Provide the [x, y] coordinate of the cell's center where the given text is located.  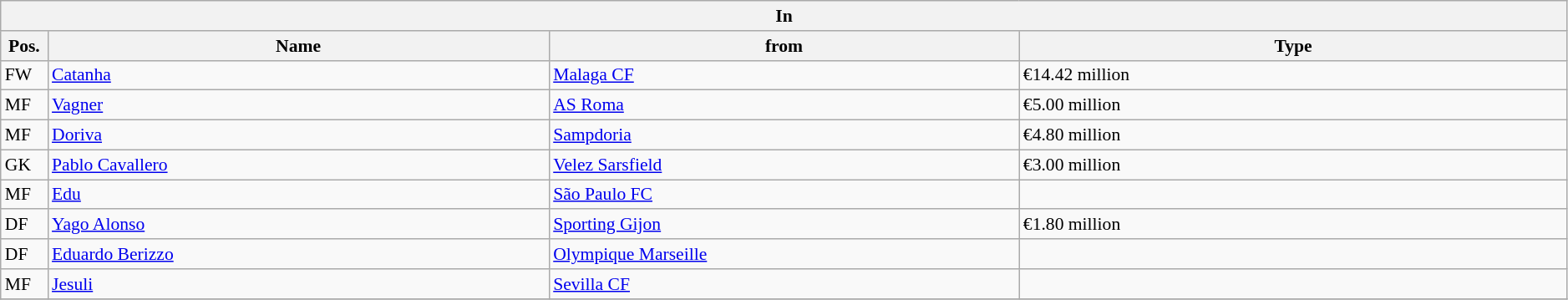
São Paulo FC [784, 195]
€4.80 million [1293, 135]
Pablo Cavallero [298, 165]
€3.00 million [1293, 165]
Sampdoria [784, 135]
Malaga CF [784, 75]
Doriva [298, 135]
Type [1293, 46]
Sporting Gijon [784, 225]
Edu [298, 195]
Catanha [298, 75]
AS Roma [784, 105]
from [784, 46]
In [784, 16]
Pos. [24, 46]
Yago Alonso [298, 225]
FW [24, 75]
€5.00 million [1293, 105]
GK [24, 165]
€14.42 million [1293, 75]
Vagner [298, 105]
Velez Sarsfield [784, 165]
€1.80 million [1293, 225]
Eduardo Berizzo [298, 254]
Olympique Marseille [784, 254]
Jesuli [298, 284]
Name [298, 46]
Sevilla CF [784, 284]
